Provide the [x, y] coordinate of the cell's center where the given text is located.  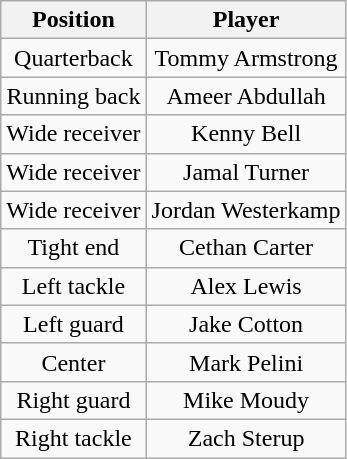
Right guard [74, 400]
Jamal Turner [246, 172]
Quarterback [74, 58]
Zach Sterup [246, 438]
Mike Moudy [246, 400]
Jordan Westerkamp [246, 210]
Position [74, 20]
Jake Cotton [246, 324]
Kenny Bell [246, 134]
Left guard [74, 324]
Running back [74, 96]
Tight end [74, 248]
Mark Pelini [246, 362]
Player [246, 20]
Left tackle [74, 286]
Right tackle [74, 438]
Center [74, 362]
Ameer Abdullah [246, 96]
Alex Lewis [246, 286]
Cethan Carter [246, 248]
Tommy Armstrong [246, 58]
